From the cell containing the given text, extract its center point as (x, y) coordinate. 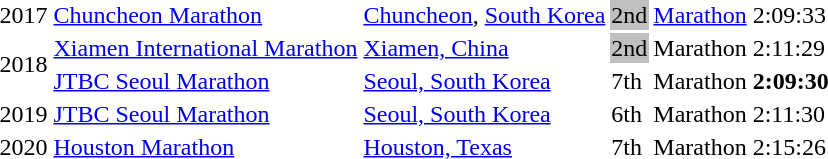
Chuncheon, South Korea (484, 15)
Xiamen International Marathon (206, 48)
Xiamen, China (484, 48)
Chuncheon Marathon (206, 15)
6th (630, 114)
7th (630, 81)
